Find where the given text appears and provide that cell's center as (X, Y) coordinate. 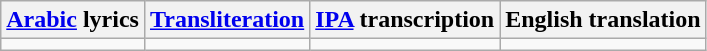
Arabic lyrics (73, 20)
IPA transcription (405, 20)
English translation (603, 20)
Transliteration (226, 20)
